Determine the (x, y) coordinate at the center of the cell enclosing the given text.  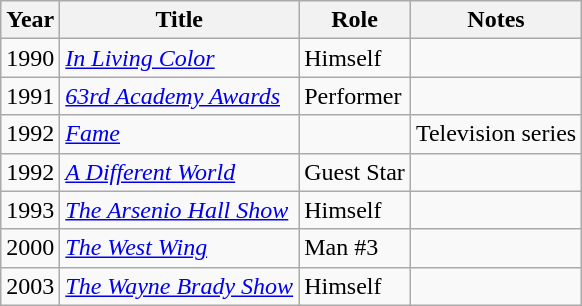
The Arsenio Hall Show (180, 210)
Role (355, 20)
Television series (496, 134)
The West Wing (180, 248)
Year (30, 20)
1993 (30, 210)
Notes (496, 20)
2003 (30, 286)
Fame (180, 134)
A Different World (180, 172)
63rd Academy Awards (180, 96)
1991 (30, 96)
The Wayne Brady Show (180, 286)
Man #3 (355, 248)
1990 (30, 58)
Performer (355, 96)
In Living Color (180, 58)
2000 (30, 248)
Title (180, 20)
Guest Star (355, 172)
